Search for the cell housing the specified text and yield its (x, y) center coordinate. 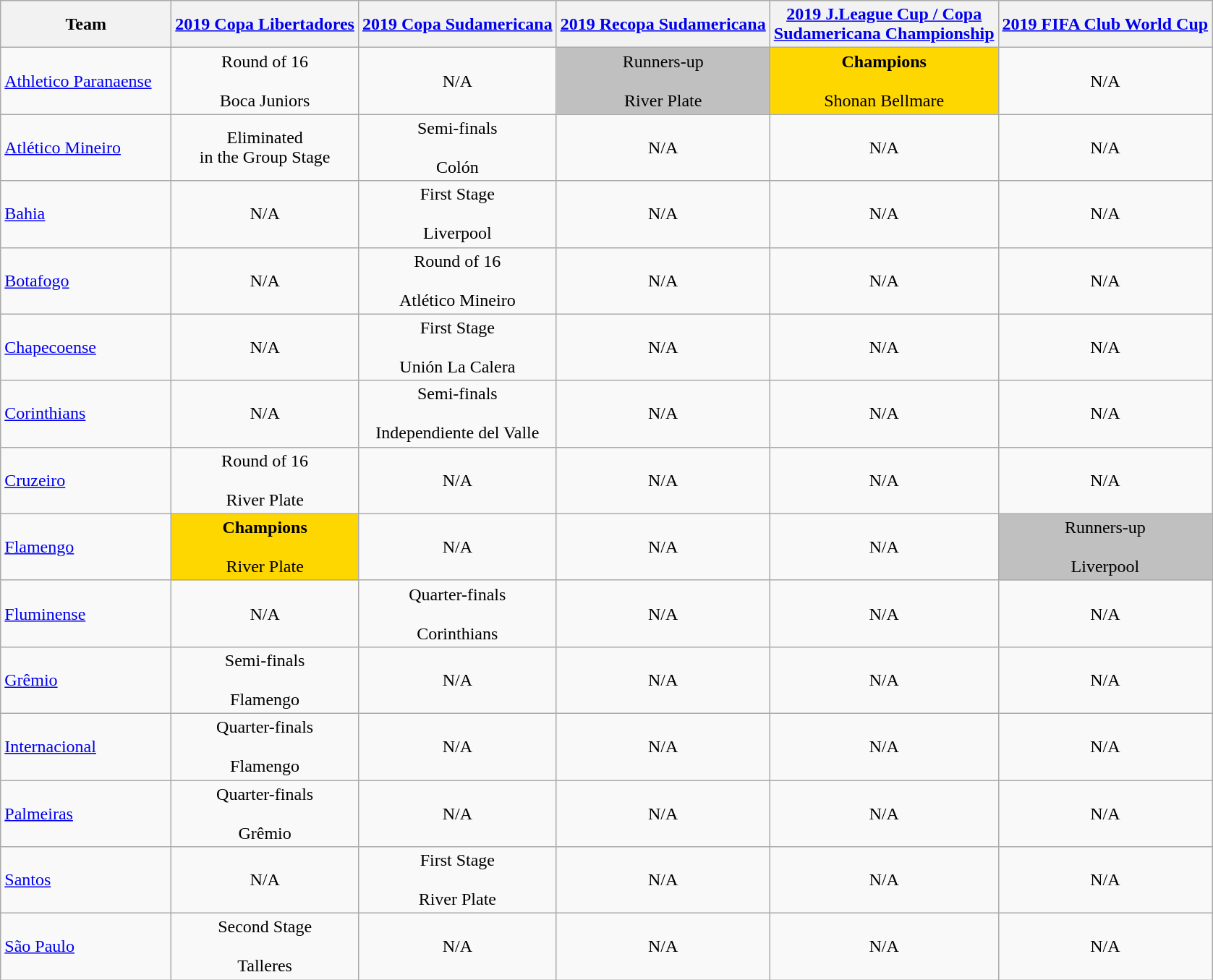
Quarter-finals Corinthians (457, 613)
Fluminense (86, 613)
Corinthians (86, 414)
Second Stage Talleres (265, 947)
Quarter-finals Grêmio (265, 813)
Round of 16 Boca Juniors (265, 81)
Flamengo (86, 547)
Cruzeiro (86, 480)
Chapecoense (86, 347)
Eliminatedin the Group Stage (265, 148)
Runners-up Liverpool (1105, 547)
Palmeiras (86, 813)
Botafogo (86, 281)
Atlético Mineiro (86, 148)
Internacional (86, 746)
2019 Copa Libertadores (265, 25)
Santos (86, 880)
Champions Shonan Bellmare (884, 81)
Round of 16 Atlético Mineiro (457, 281)
Quarter-finals Flamengo (265, 746)
First Stage River Plate (457, 880)
Grêmio (86, 680)
Runners-up River Plate (663, 81)
Bahia (86, 214)
Champions River Plate (265, 547)
2019 J.League Cup / CopaSudamericana Championship (884, 25)
First Stage Liverpool (457, 214)
2019 Recopa Sudamericana (663, 25)
Semi-finals Flamengo (265, 680)
Round of 16 River Plate (265, 480)
2019 FIFA Club World Cup (1105, 25)
2019 Copa Sudamericana (457, 25)
Athletico Paranaense (86, 81)
First Stage Unión La Calera (457, 347)
Semi-finals Independiente del Valle (457, 414)
São Paulo (86, 947)
Semi-finals Colón (457, 148)
Team (86, 25)
